Provide the (X, Y) coordinate of the cell's center where the given text is located.  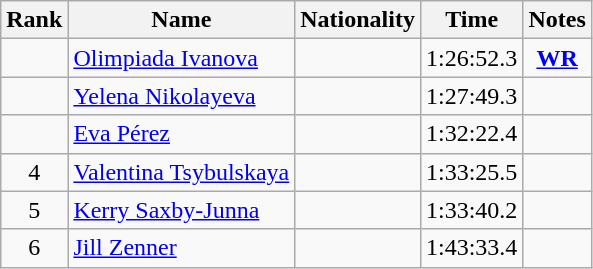
Notes (557, 20)
Nationality (358, 20)
WR (557, 58)
Time (471, 20)
Name (182, 20)
Jill Zenner (182, 248)
1:33:25.5 (471, 172)
Olimpiada Ivanova (182, 58)
1:33:40.2 (471, 210)
1:43:33.4 (471, 248)
4 (34, 172)
Rank (34, 20)
1:27:49.3 (471, 96)
Eva Pérez (182, 134)
1:26:52.3 (471, 58)
6 (34, 248)
Yelena Nikolayeva (182, 96)
Kerry Saxby-Junna (182, 210)
Valentina Tsybulskaya (182, 172)
1:32:22.4 (471, 134)
5 (34, 210)
